Return (X, Y) of the center of cell containing provided text 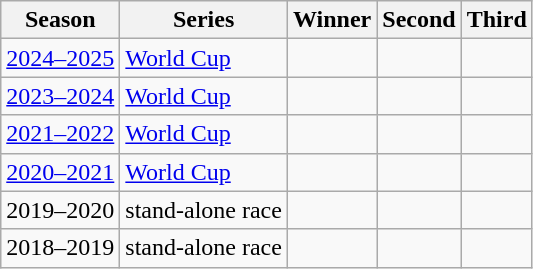
Second (419, 20)
2021–2022 (60, 134)
Winner (332, 20)
2020–2021 (60, 172)
2018–2019 (60, 248)
2019–2020 (60, 210)
Third (496, 20)
2023–2024 (60, 96)
2024–2025 (60, 58)
Season (60, 20)
Series (204, 20)
